Pinpoint the cell where the given text exists, returning its (X, Y) midpoint coordinate. 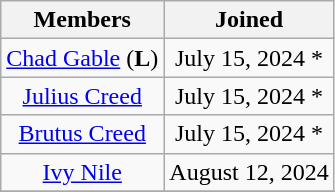
Julius Creed (82, 96)
August 12, 2024 (249, 172)
Joined (249, 20)
Chad Gable (L) (82, 58)
Brutus Creed (82, 134)
Ivy Nile (82, 172)
Members (82, 20)
